Return [x, y] of the center of cell containing provided text 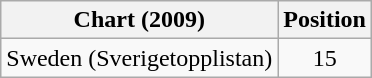
15 [325, 58]
Chart (2009) [140, 20]
Sweden (Sverigetopplistan) [140, 58]
Position [325, 20]
